Locate the cell with the specified text and output its (x, y) center coordinate. 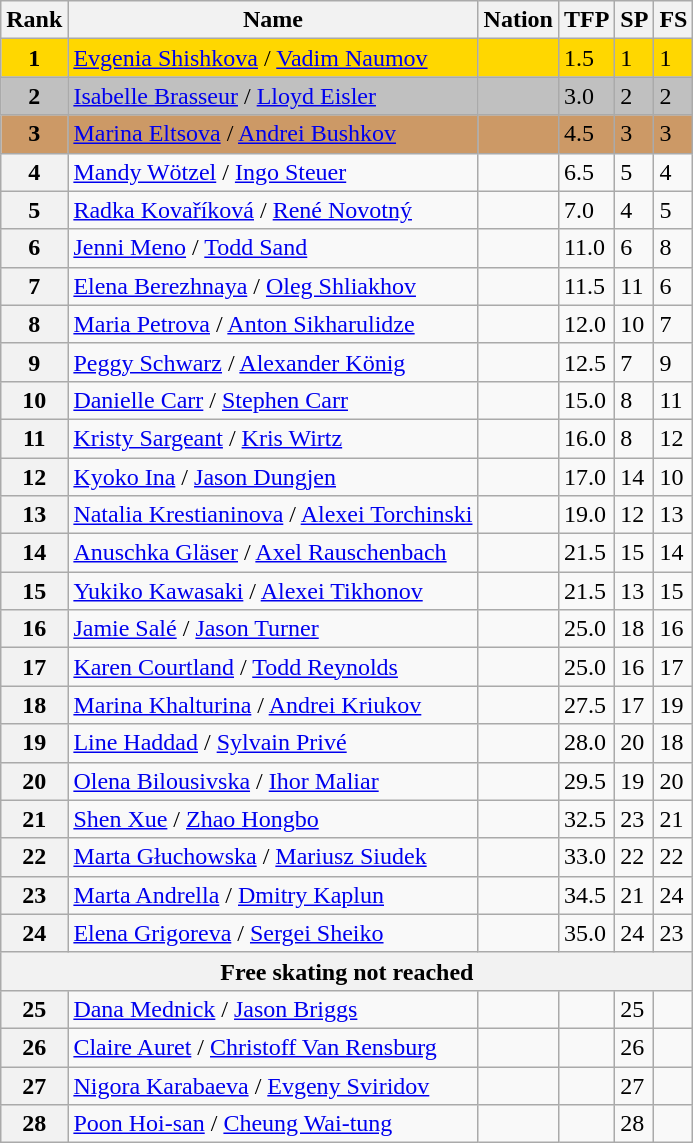
29.5 (586, 781)
Olena Bilousivska / Ihor Maliar (273, 781)
12.5 (586, 362)
Claire Auret / Christoff Van Rensburg (273, 1047)
Yukiko Kawasaki / Alexei Tikhonov (273, 591)
Name (273, 20)
Evgenia Shishkova / Vadim Naumov (273, 58)
Maria Petrova / Anton Sikharulidze (273, 324)
Kyoko Ina / Jason Dungjen (273, 477)
Poon Hoi-san / Cheung Wai-tung (273, 1124)
15.0 (586, 400)
34.5 (586, 895)
4.5 (586, 134)
Anuschka Gläser / Axel Rauschenbach (273, 553)
Elena Grigoreva / Sergei Sheiko (273, 933)
Nigora Karabaeva / Evgeny Sviridov (273, 1085)
32.5 (586, 819)
16.0 (586, 438)
3.0 (586, 96)
35.0 (586, 933)
19.0 (586, 515)
Jamie Salé / Jason Turner (273, 629)
FS (674, 20)
17.0 (586, 477)
Elena Berezhnaya / Oleg Shliakhov (273, 286)
SP (634, 20)
6.5 (586, 172)
Marta Głuchowska / Mariusz Siudek (273, 857)
Danielle Carr / Stephen Carr (273, 400)
Mandy Wötzel / Ingo Steuer (273, 172)
Shen Xue / Zhao Hongbo (273, 819)
7.0 (586, 210)
Rank (34, 20)
Marina Eltsova / Andrei Bushkov (273, 134)
Marta Andrella / Dmitry Kaplun (273, 895)
11.0 (586, 248)
Isabelle Brasseur / Lloyd Eisler (273, 96)
Peggy Schwarz / Alexander König (273, 362)
27.5 (586, 705)
Line Haddad / Sylvain Privé (273, 743)
TFP (586, 20)
Dana Mednick / Jason Briggs (273, 1009)
Free skating not reached (347, 971)
Radka Kovaříková / René Novotný (273, 210)
Marina Khalturina / Andrei Kriukov (273, 705)
28.0 (586, 743)
Karen Courtland / Todd Reynolds (273, 667)
Natalia Krestianinova / Alexei Torchinski (273, 515)
12.0 (586, 324)
33.0 (586, 857)
Jenni Meno / Todd Sand (273, 248)
Nation (518, 20)
Kristy Sargeant / Kris Wirtz (273, 438)
11.5 (586, 286)
1.5 (586, 58)
